Capture the cell that displays the provided text and extract its [x, y] central coordinate. 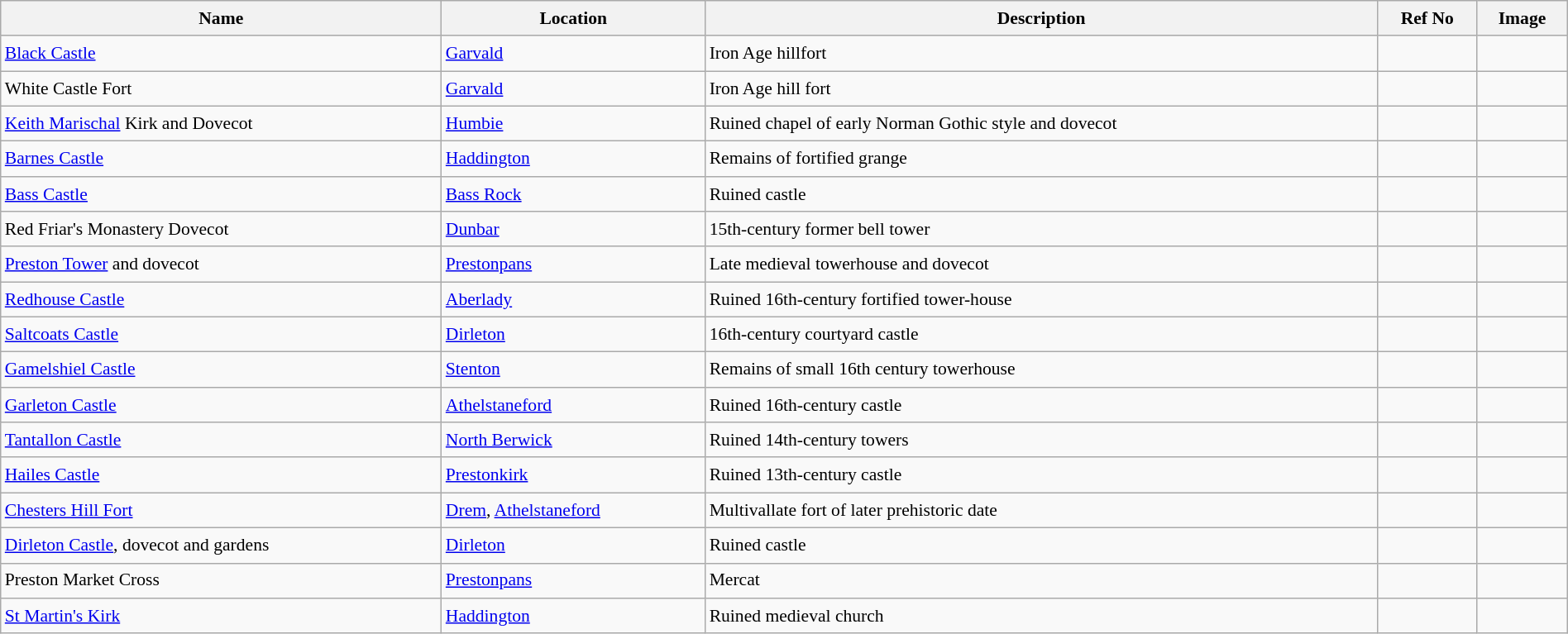
Aberlady [574, 299]
Keith Marischal Kirk and Dovecot [222, 124]
Description [1042, 18]
Stenton [574, 370]
Red Friar's Monastery Dovecot [222, 230]
St Martin's Kirk [222, 617]
Ruined medieval church [1042, 617]
Remains of fortified grange [1042, 159]
Name [222, 18]
Humbie [574, 124]
Chesters Hill Fort [222, 511]
Bass Rock [574, 195]
Drem, Athelstaneford [574, 511]
15th-century former bell tower [1042, 230]
North Berwick [574, 440]
Bass Castle [222, 195]
Barnes Castle [222, 159]
Tantallon Castle [222, 440]
Iron Age hillfort [1042, 55]
Preston Tower and dovecot [222, 265]
Ruined 16th-century castle [1042, 405]
Garleton Castle [222, 405]
Preston Market Cross [222, 580]
Ruined 13th-century castle [1042, 476]
Saltcoats Castle [222, 336]
Late medieval towerhouse and dovecot [1042, 265]
16th-century courtyard castle [1042, 336]
White Castle Fort [222, 89]
Black Castle [222, 55]
Ruined chapel of early Norman Gothic style and dovecot [1042, 124]
Gamelshiel Castle [222, 370]
Ruined 14th-century towers [1042, 440]
Location [574, 18]
Dirleton Castle, dovecot and gardens [222, 546]
Ref No [1427, 18]
Redhouse Castle [222, 299]
Image [1522, 18]
Remains of small 16th century towerhouse [1042, 370]
Hailes Castle [222, 476]
Mercat [1042, 580]
Iron Age hill fort [1042, 89]
Prestonkirk [574, 476]
Athelstaneford [574, 405]
Dunbar [574, 230]
Ruined 16th-century fortified tower-house [1042, 299]
Multivallate fort of later prehistoric date [1042, 511]
